Search for the cell housing the specified text and yield its [X, Y] center coordinate. 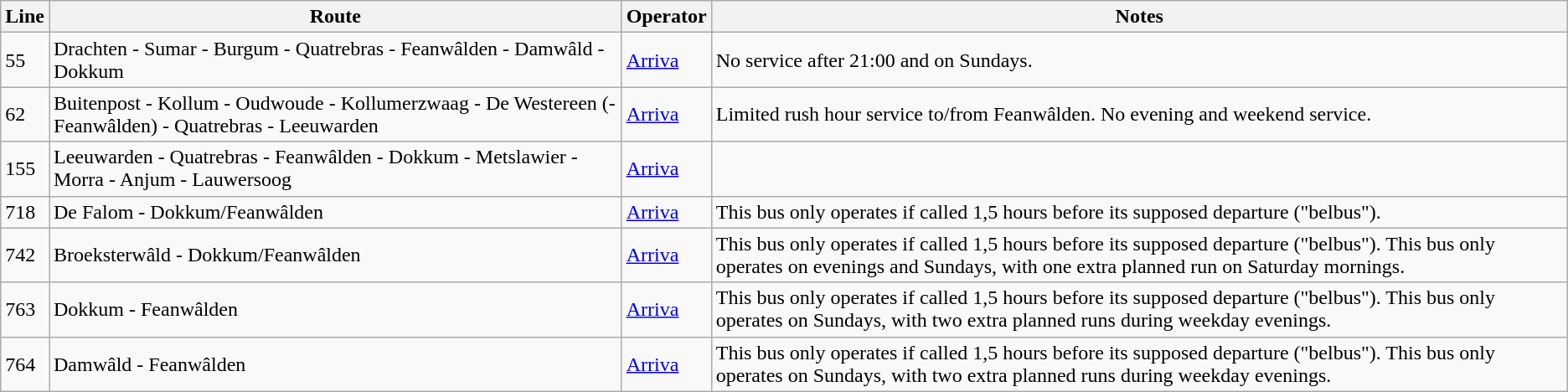
Line [25, 17]
Operator [667, 17]
De Falom - Dokkum/Feanwâlden [335, 212]
764 [25, 364]
742 [25, 255]
No service after 21:00 and on Sundays. [1139, 60]
55 [25, 60]
Limited rush hour service to/from Feanwâlden. No evening and weekend service. [1139, 114]
763 [25, 310]
Route [335, 17]
Notes [1139, 17]
718 [25, 212]
155 [25, 169]
Broeksterwâld - Dokkum/Feanwâlden [335, 255]
Damwâld - Feanwâlden [335, 364]
62 [25, 114]
Drachten - Sumar - Burgum - Quatrebras - Feanwâlden - Damwâld - Dokkum [335, 60]
Buitenpost - Kollum - Oudwoude - Kollumerzwaag - De Westereen (- Feanwâlden) - Quatrebras - Leeuwarden [335, 114]
This bus only operates if called 1,5 hours before its supposed departure ("belbus"). [1139, 212]
Dokkum - Feanwâlden [335, 310]
Leeuwarden - Quatrebras - Feanwâlden - Dokkum - Metslawier - Morra - Anjum - Lauwersoog [335, 169]
